Determine the [x, y] coordinate at the center of the cell enclosing the given text.  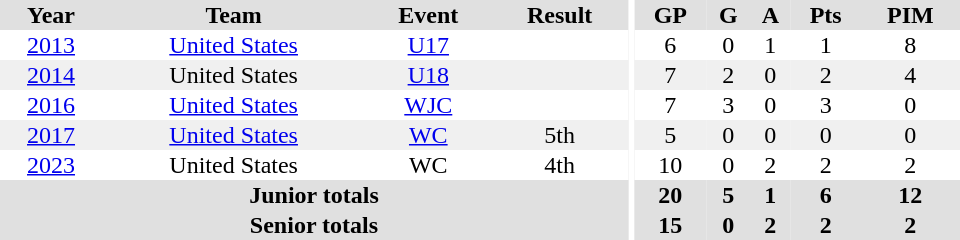
Year [51, 15]
PIM [910, 15]
20 [670, 195]
5th [560, 135]
2014 [51, 75]
GP [670, 15]
U17 [428, 45]
10 [670, 165]
Event [428, 15]
Team [234, 15]
Junior totals [314, 195]
12 [910, 195]
2016 [51, 105]
Pts [826, 15]
WJC [428, 105]
G [728, 15]
2013 [51, 45]
U18 [428, 75]
2023 [51, 165]
Senior totals [314, 225]
15 [670, 225]
A [770, 15]
Result [560, 15]
4th [560, 165]
4 [910, 75]
8 [910, 45]
2017 [51, 135]
